Output the [x, y] coordinate of the center of the cell containing the given text.  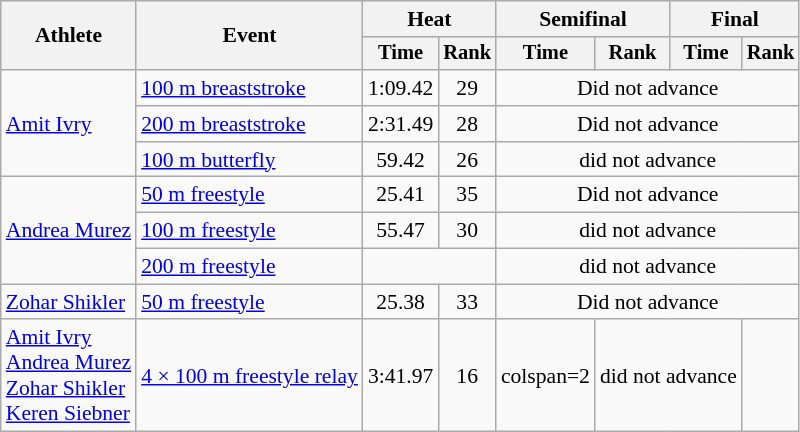
33 [467, 302]
Heat [430, 19]
Zohar Shikler [68, 302]
28 [467, 124]
Athlete [68, 36]
35 [467, 195]
55.47 [400, 231]
59.42 [400, 160]
26 [467, 160]
100 m butterfly [250, 160]
4 × 100 m freestyle relay [250, 376]
colspan=2 [546, 376]
Amit Ivry [68, 124]
1:09.42 [400, 88]
Event [250, 36]
200 m breaststroke [250, 124]
Amit IvryAndrea MurezZohar ShiklerKeren Siebner [68, 376]
16 [467, 376]
30 [467, 231]
25.41 [400, 195]
Final [734, 19]
100 m freestyle [250, 231]
Semifinal [583, 19]
Andrea Murez [68, 230]
2:31.49 [400, 124]
3:41.97 [400, 376]
25.38 [400, 302]
200 m freestyle [250, 267]
100 m breaststroke [250, 88]
29 [467, 88]
